From the cell containing the given text, extract its center point as [X, Y] coordinate. 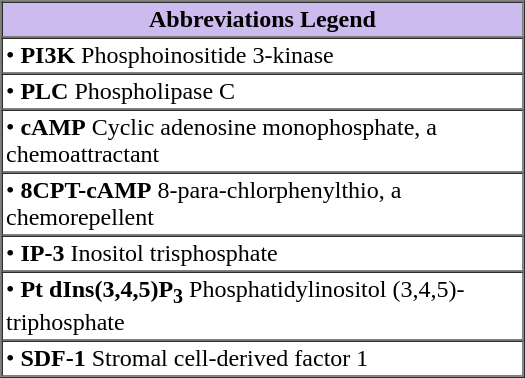
• 8CPT-cAMP 8-para-chlorphenylthio, a chemorepellent [263, 204]
• cAMP Cyclic adenosine monophosphate, a chemoattractant [263, 142]
• SDF-1 Stromal cell-derived factor 1 [263, 359]
Abbreviations Legend [263, 20]
• PI3K Phosphoinositide 3-kinase [263, 56]
• IP-3 Inositol trisphosphate [263, 254]
• PLC Phospholipase C [263, 92]
• Pt dIns(3,4,5)P3 Phosphatidylinositol (3,4,5)-triphosphate [263, 306]
